Identify which cell holds the provided text, then report its (x, y) central coordinate. 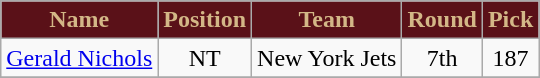
NT (205, 58)
Gerald Nichols (80, 58)
Name (80, 20)
New York Jets (327, 58)
Round (442, 20)
Team (327, 20)
Position (205, 20)
Pick (510, 20)
187 (510, 58)
7th (442, 58)
